Extract the (X, Y) coordinate from the center of the cell holding the provided text.  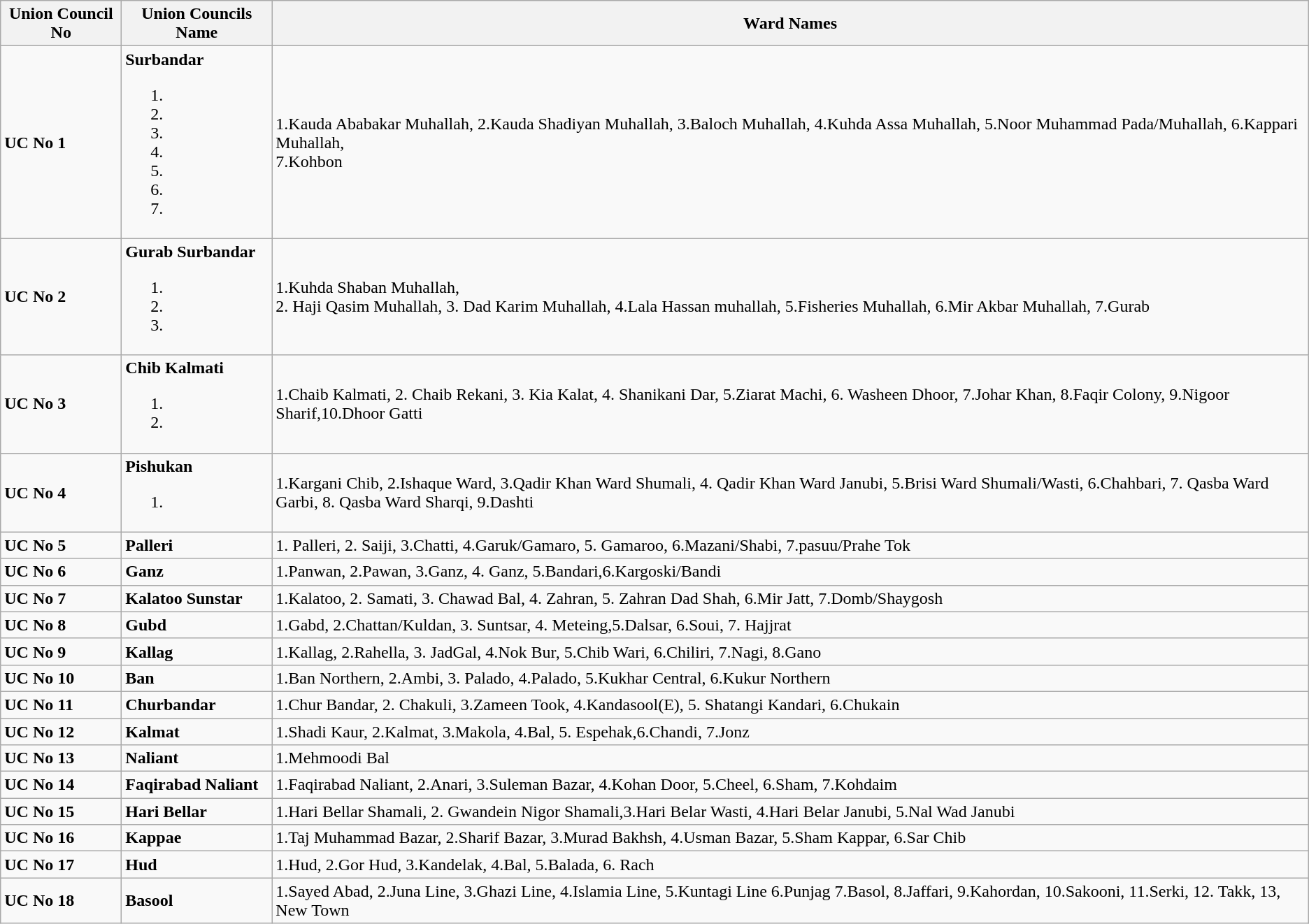
Chib Kalmati (197, 404)
1.Shadi Kaur, 2.Kalmat, 3.Makola, 4.Bal, 5. Espehak,6.Chandi, 7.Jonz (790, 732)
1.Hud, 2.Gor Hud, 3.Kandelak, 4.Bal, 5.Balada, 6. Rach (790, 865)
Hud (197, 865)
UC No 16 (62, 838)
Naliant (197, 758)
Kalatoo Sunstar (197, 598)
UC No 15 (62, 811)
UC No 12 (62, 732)
UC No 13 (62, 758)
UC No 3 (62, 404)
Basool (197, 900)
Union Council No (62, 24)
1.Kalatoo, 2. Samati, 3. Chawad Bal, 4. Zahran, 5. Zahran Dad Shah, 6.Mir Jatt, 7.Domb/Shaygosh (790, 598)
Ganz (197, 572)
Gubd (197, 625)
Gurab Surbandar (197, 296)
1.Mehmoodi Bal (790, 758)
1. Palleri, 2. Saiji, 3.Chatti, 4.Garuk/Gamaro, 5. Gamaroo, 6.Mazani/Shabi, 7.pasuu/Prahe Tok (790, 545)
Ward Names (790, 24)
1.Chur Bandar, 2. Chakuli, 3.Zameen Took, 4.Kandasool(E), 5. Shatangi Kandari, 6.Chukain (790, 705)
UC No 8 (62, 625)
Churbandar (197, 705)
1.Faqirabad Naliant, 2.Anari, 3.Suleman Bazar, 4.Kohan Door, 5.Cheel, 6.Sham, 7.Kohdaim (790, 785)
Pishukan (197, 492)
UC No 17 (62, 865)
1.Taj Muhammad Bazar, 2.Sharif Bazar, 3.Murad Bakhsh, 4.Usman Bazar, 5.Sham Kappar, 6.Sar Chib (790, 838)
1.Kallag, 2.Rahella, 3. JadGal, 4.Nok Bur, 5.Chib Wari, 6.Chiliri, 7.Nagi, 8.Gano (790, 651)
Union Councils Name (197, 24)
UC No 11 (62, 705)
1.Ban Northern, 2.Ambi, 3. Palado, 4.Palado, 5.Kukhar Central, 6.Kukur Northern (790, 678)
Faqirabad Naliant (197, 785)
1.Panwan, 2.Pawan, 3.Ganz, 4. Ganz, 5.Bandari,6.Kargoski/Bandi (790, 572)
Surbandar (197, 143)
UC No 2 (62, 296)
UC No 6 (62, 572)
Hari Bellar (197, 811)
UC No 5 (62, 545)
Ban (197, 678)
1.Kuhda Shaban Muhallah,2. Haji Qasim Muhallah, 3. Dad Karim Muhallah, 4.Lala Hassan muhallah, 5.Fisheries Muhallah, 6.Mir Akbar Muhallah, 7.Gurab (790, 296)
UC No 7 (62, 598)
UC No 4 (62, 492)
UC No 14 (62, 785)
UC No 18 (62, 900)
UC No 1 (62, 143)
Kappae (197, 838)
Kallag (197, 651)
UC No 10 (62, 678)
1.Gabd, 2.Chattan/Kuldan, 3. Suntsar, 4. Meteing,5.Dalsar, 6.Soui, 7. Hajjrat (790, 625)
UC No 9 (62, 651)
Kalmat (197, 732)
Palleri (197, 545)
1.Hari Bellar Shamali, 2. Gwandein Nigor Shamali,3.Hari Belar Wasti, 4.Hari Belar Janubi, 5.Nal Wad Janubi (790, 811)
